For the text-containing cell, return its midpoint in (x, y) coordinate format. 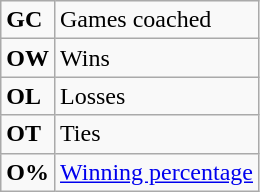
O% (28, 172)
Wins (156, 58)
OW (28, 58)
GC (28, 20)
Ties (156, 134)
Winning percentage (156, 172)
Losses (156, 96)
Games coached (156, 20)
OL (28, 96)
OT (28, 134)
